For the text-containing cell, return its midpoint in (X, Y) coordinate format. 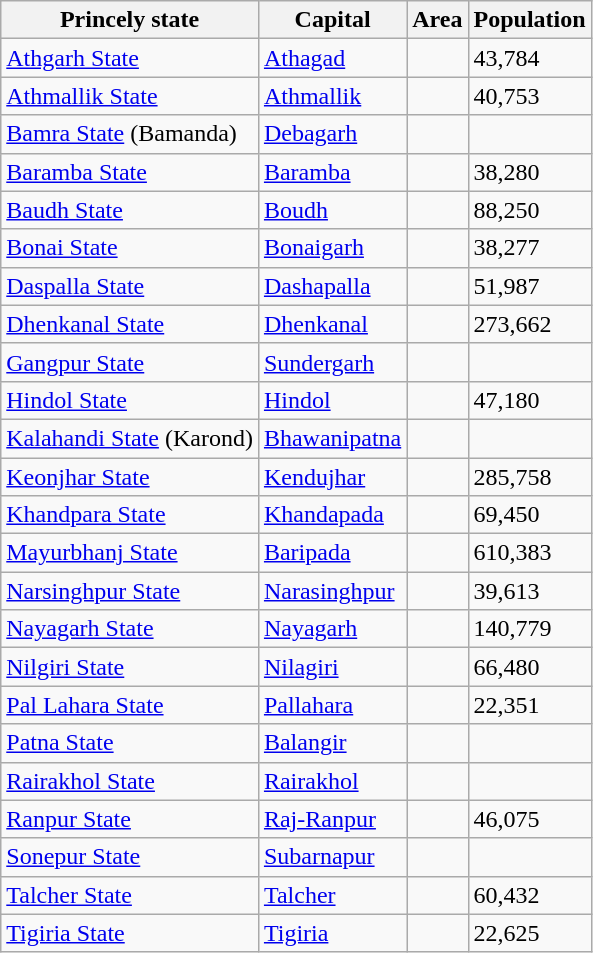
39,613 (530, 591)
Kalahandi State (Karond) (130, 438)
285,758 (530, 477)
Tigiria (332, 933)
Nilgiri State (130, 667)
Bhawanipatna (332, 438)
88,250 (530, 210)
40,753 (530, 96)
38,277 (530, 248)
Population (530, 20)
Rairakhol (332, 781)
Daspalla State (130, 286)
Tigiria State (130, 933)
51,987 (530, 286)
Narasinghpur (332, 591)
38,280 (530, 172)
Narsinghpur State (130, 591)
Talcher State (130, 895)
Mayurbhanj State (130, 553)
Khandpara State (130, 515)
Nayagarh State (130, 629)
Pallahara (332, 705)
Talcher (332, 895)
60,432 (530, 895)
Nilagiri (332, 667)
69,450 (530, 515)
Sundergarh (332, 362)
140,779 (530, 629)
66,480 (530, 667)
Area (438, 20)
273,662 (530, 324)
43,784 (530, 58)
Boudh (332, 210)
Hindol State (130, 400)
Patna State (130, 743)
Balangir (332, 743)
Capital (332, 20)
Dashapalla (332, 286)
Pal Lahara State (130, 705)
Nayagarh (332, 629)
22,625 (530, 933)
Baramba State (130, 172)
Athmallik State (130, 96)
22,351 (530, 705)
Khandapada (332, 515)
Athagad (332, 58)
Ranpur State (130, 819)
Athmallik (332, 96)
47,180 (530, 400)
Sonepur State (130, 857)
Debagarh (332, 134)
Rairakhol State (130, 781)
Dhenkanal (332, 324)
Gangpur State (130, 362)
Baudh State (130, 210)
Kendujhar (332, 477)
Princely state (130, 20)
Hindol (332, 400)
Keonjhar State (130, 477)
Subarnapur (332, 857)
Bamra State (Bamanda) (130, 134)
Baramba (332, 172)
610,383 (530, 553)
Bonaigarh (332, 248)
Raj-Ranpur (332, 819)
Bonai State (130, 248)
Baripada (332, 553)
Dhenkanal State (130, 324)
46,075 (530, 819)
Athgarh State (130, 58)
